Identify which cell holds the provided text, then report its [X, Y] central coordinate. 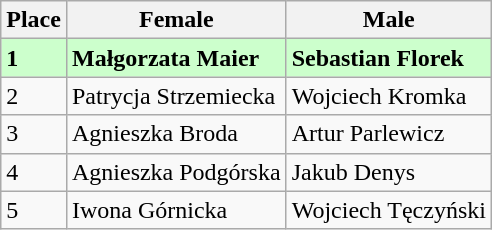
Sebastian Florek [388, 58]
Jakub Denys [388, 172]
Place [34, 20]
Małgorzata Maier [176, 58]
5 [34, 210]
Male [388, 20]
Artur Parlewicz [388, 134]
Patrycja Strzemiecka [176, 96]
Agnieszka Podgórska [176, 172]
Iwona Górnicka [176, 210]
1 [34, 58]
4 [34, 172]
Wojciech Kromka [388, 96]
Wojciech Tęczyński [388, 210]
2 [34, 96]
Agnieszka Broda [176, 134]
Female [176, 20]
3 [34, 134]
